Extract the (X, Y) coordinate from the center of the cell holding the provided text.  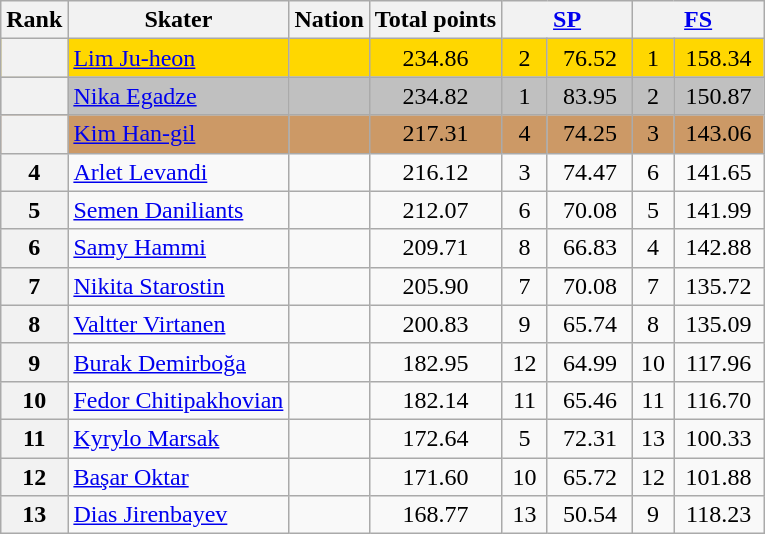
172.64 (435, 438)
Burak Demirboğa (178, 362)
158.34 (719, 58)
117.96 (719, 362)
74.25 (590, 134)
Skater (178, 20)
Semen Daniliants (178, 210)
182.14 (435, 400)
182.95 (435, 362)
64.99 (590, 362)
Dias Jirenbayev (178, 515)
Total points (435, 20)
116.70 (719, 400)
Valtter Virtanen (178, 324)
65.72 (590, 477)
50.54 (590, 515)
135.72 (719, 286)
Fedor Chitipakhovian (178, 400)
65.74 (590, 324)
83.95 (590, 96)
Nation (329, 20)
171.60 (435, 477)
168.77 (435, 515)
234.86 (435, 58)
212.07 (435, 210)
Nikita Starostin (178, 286)
Lim Ju-heon (178, 58)
Samy Hammi (178, 248)
72.31 (590, 438)
100.33 (719, 438)
118.23 (719, 515)
216.12 (435, 172)
135.09 (719, 324)
200.83 (435, 324)
209.71 (435, 248)
234.82 (435, 96)
76.52 (590, 58)
217.31 (435, 134)
Kim Han-gil (178, 134)
FS (698, 20)
Başar Oktar (178, 477)
SP (568, 20)
74.47 (590, 172)
141.99 (719, 210)
65.46 (590, 400)
Rank (34, 20)
101.88 (719, 477)
66.83 (590, 248)
205.90 (435, 286)
142.88 (719, 248)
141.65 (719, 172)
143.06 (719, 134)
150.87 (719, 96)
Arlet Levandi (178, 172)
Nika Egadze (178, 96)
Kyrylo Marsak (178, 438)
